Extract the (x, y) coordinate from the center of the cell holding the provided text.  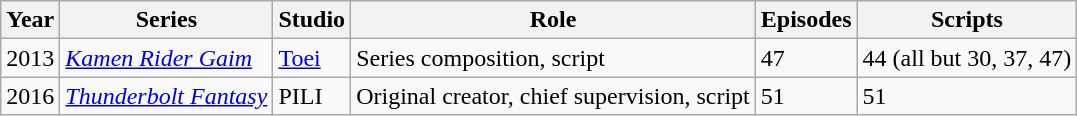
2013 (30, 58)
Role (554, 20)
Scripts (967, 20)
Toei (312, 58)
Series composition, script (554, 58)
44 (all but 30, 37, 47) (967, 58)
Original creator, chief supervision, script (554, 96)
Thunderbolt Fantasy (166, 96)
Studio (312, 20)
PILI (312, 96)
Kamen Rider Gaim (166, 58)
Episodes (806, 20)
Series (166, 20)
47 (806, 58)
2016 (30, 96)
Year (30, 20)
